Extract the (X, Y) coordinate from the center of the cell holding the provided text.  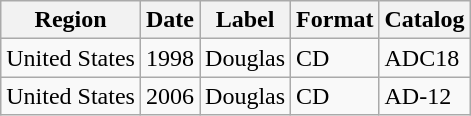
ADC18 (424, 58)
Region (71, 20)
Date (170, 20)
Label (246, 20)
Catalog (424, 20)
AD-12 (424, 96)
1998 (170, 58)
2006 (170, 96)
Format (335, 20)
